Determine the [x, y] coordinate at the center of the cell enclosing the given text.  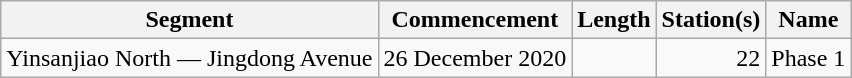
26 December 2020 [475, 58]
Commencement [475, 20]
Station(s) [711, 20]
Phase 1 [808, 58]
22 [711, 58]
Segment [190, 20]
Yinsanjiao North — Jingdong Avenue [190, 58]
Length [614, 20]
Name [808, 20]
